Output the (x, y) coordinate of the center of the cell containing the given text.  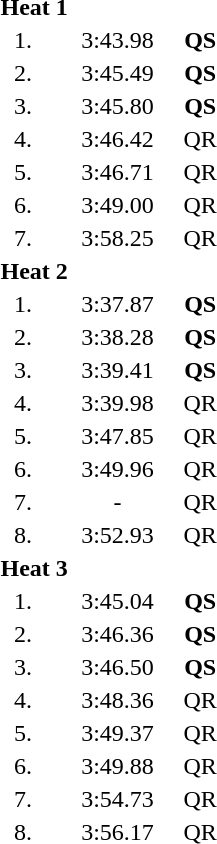
3:49.96 (118, 469)
3:46.50 (118, 667)
3:54.73 (118, 799)
3:43.98 (118, 40)
3:46.71 (118, 172)
3:48.36 (118, 700)
3:49.88 (118, 766)
- (118, 502)
3:47.85 (118, 436)
3:58.25 (118, 238)
3:45.04 (118, 601)
3:52.93 (118, 535)
3:45.49 (118, 73)
3:38.28 (118, 337)
3:45.80 (118, 106)
3:49.00 (118, 205)
3:39.41 (118, 370)
3:37.87 (118, 304)
3:46.36 (118, 634)
3:49.37 (118, 733)
3:39.98 (118, 403)
3:46.42 (118, 139)
